From the cell containing the given text, extract its center point as (X, Y) coordinate. 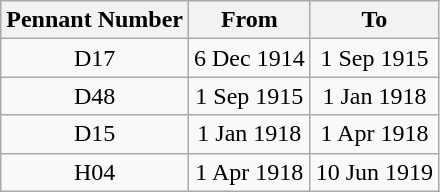
D17 (95, 58)
6 Dec 1914 (249, 58)
H04 (95, 172)
D15 (95, 134)
10 Jun 1919 (374, 172)
D48 (95, 96)
From (249, 20)
To (374, 20)
Pennant Number (95, 20)
